Find where the given text appears and provide that cell's center as [x, y] coordinate. 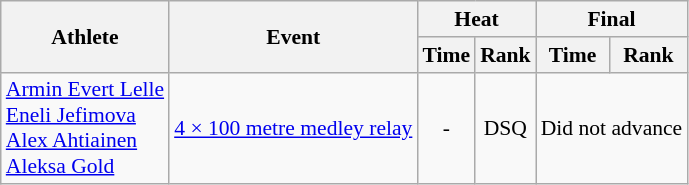
4 × 100 metre medley relay [293, 128]
- [446, 128]
Heat [476, 19]
Final [612, 19]
Event [293, 36]
DSQ [506, 128]
Athlete [85, 36]
Armin Evert LelleEneli JefimovaAlex AhtiainenAleksa Gold [85, 128]
Did not advance [612, 128]
